Output the (x, y) coordinate of the center of the cell containing the given text.  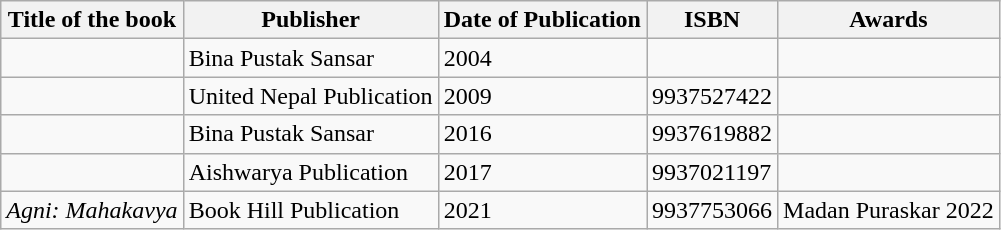
Title of the book (92, 20)
2021 (542, 210)
Publisher (310, 20)
Madan Puraskar 2022 (889, 210)
Book Hill Publication (310, 210)
2017 (542, 172)
ISBN (712, 20)
2016 (542, 134)
Awards (889, 20)
Agni: Mahakavya (92, 210)
2009 (542, 96)
9937527422 (712, 96)
9937619882 (712, 134)
Date of Publication (542, 20)
United Nepal Publication (310, 96)
9937021197 (712, 172)
2004 (542, 58)
9937753066 (712, 210)
Aishwarya Publication (310, 172)
